Return [X, Y] of the center of cell containing provided text 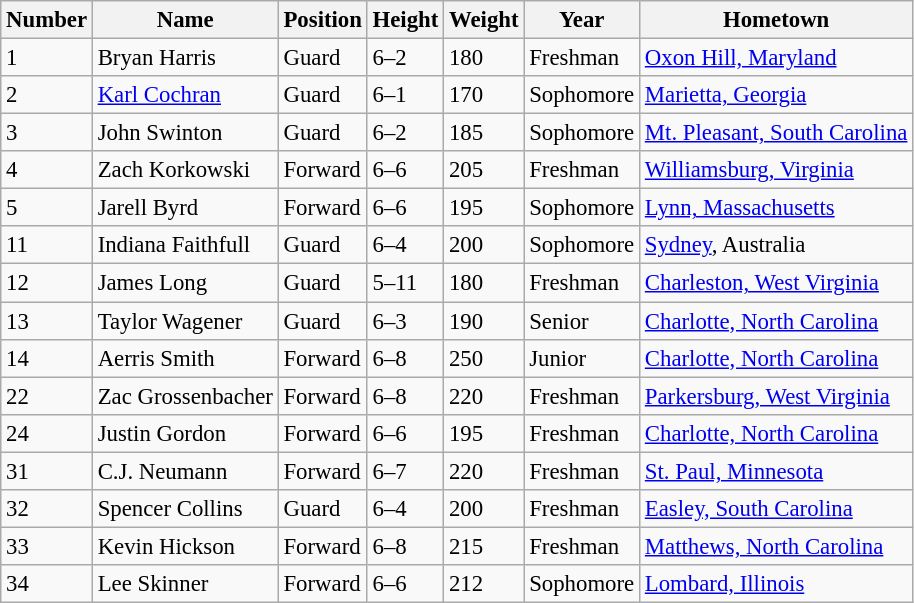
1 [47, 58]
Matthews, North Carolina [776, 546]
Junior [582, 358]
6–3 [405, 321]
31 [47, 471]
190 [484, 321]
Weight [484, 20]
Karl Cochran [185, 95]
212 [484, 584]
24 [47, 433]
11 [47, 245]
4 [47, 170]
Position [322, 20]
Marietta, Georgia [776, 95]
Aerris Smith [185, 358]
St. Paul, Minnesota [776, 471]
32 [47, 509]
Mt. Pleasant, South Carolina [776, 133]
Height [405, 20]
Jarell Byrd [185, 208]
13 [47, 321]
Lynn, Massachusetts [776, 208]
215 [484, 546]
12 [47, 283]
Zach Korkowski [185, 170]
5 [47, 208]
14 [47, 358]
205 [484, 170]
6–1 [405, 95]
22 [47, 396]
Charleston, West Virginia [776, 283]
185 [484, 133]
Kevin Hickson [185, 546]
Year [582, 20]
Zac Grossenbacher [185, 396]
Easley, South Carolina [776, 509]
Lombard, Illinois [776, 584]
John Swinton [185, 133]
James Long [185, 283]
Parkersburg, West Virginia [776, 396]
Sydney, Australia [776, 245]
6–7 [405, 471]
Spencer Collins [185, 509]
Williamsburg, Virginia [776, 170]
C.J. Neumann [185, 471]
Justin Gordon [185, 433]
3 [47, 133]
Number [47, 20]
2 [47, 95]
Hometown [776, 20]
Taylor Wagener [185, 321]
170 [484, 95]
Name [185, 20]
Lee Skinner [185, 584]
Bryan Harris [185, 58]
Indiana Faithfull [185, 245]
5–11 [405, 283]
33 [47, 546]
Oxon Hill, Maryland [776, 58]
Senior [582, 321]
34 [47, 584]
250 [484, 358]
